Return [x, y] of the center of cell containing provided text 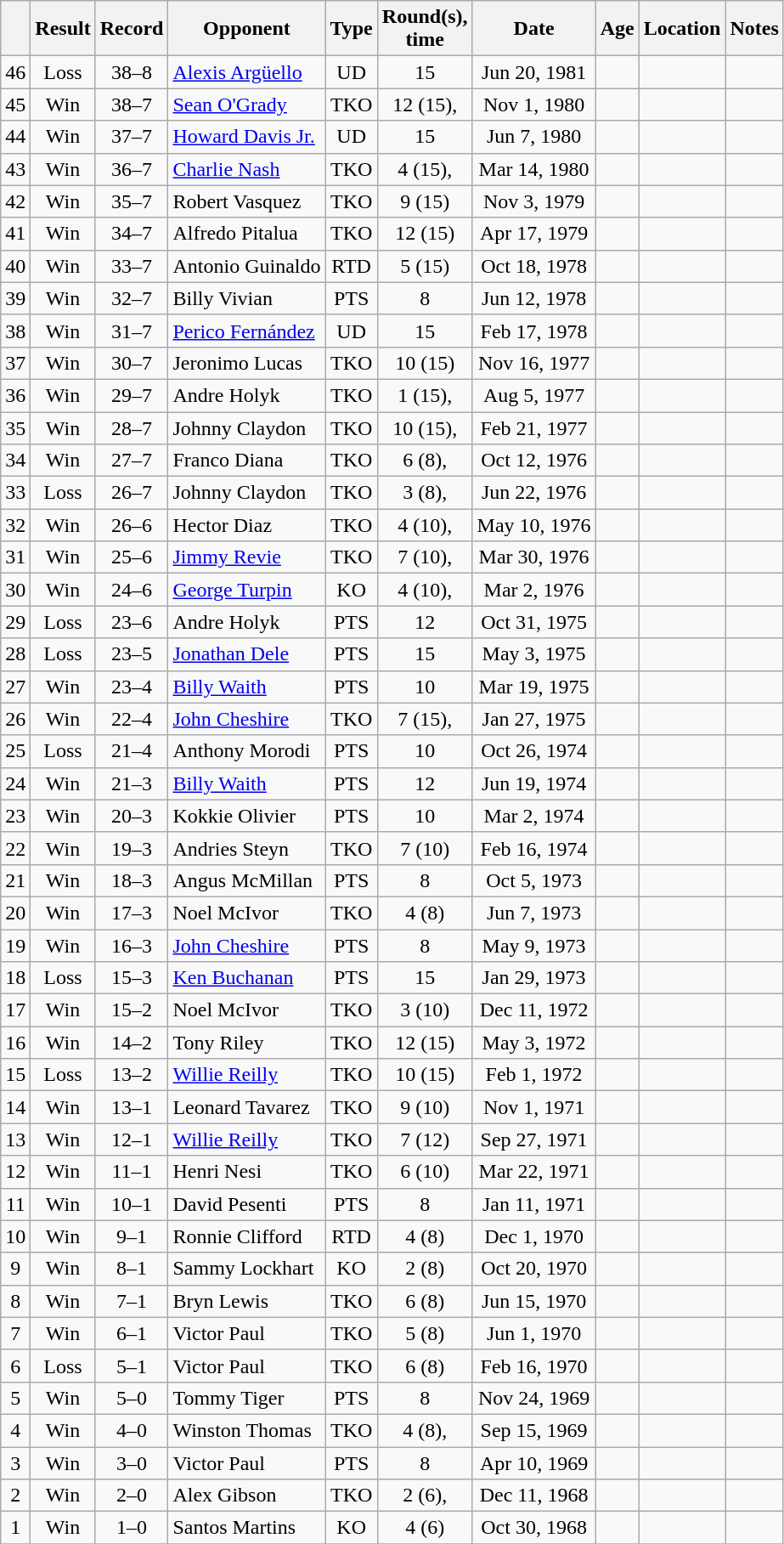
Jun 1, 1970 [533, 1333]
41 [15, 234]
Feb 1, 1972 [533, 1075]
Angus McMillan [246, 880]
3 (10) [425, 1010]
Location [682, 29]
Sammy Lockhart [246, 1269]
Oct 5, 1973 [533, 880]
Round(s),time [425, 29]
45 [15, 105]
Oct 12, 1976 [533, 461]
1 [15, 1528]
7–1 [132, 1301]
Antonio Guinaldo [246, 266]
Notes [754, 29]
Jeronimo Lucas [246, 363]
Jonathan Dele [246, 654]
Nov 3, 1979 [533, 201]
9 (15) [425, 201]
8–1 [132, 1269]
7 (15), [425, 719]
May 3, 1975 [533, 654]
Ken Buchanan [246, 978]
23–4 [132, 687]
28–7 [132, 427]
30 [15, 590]
Robert Vasquez [246, 201]
Nov 1, 1971 [533, 1107]
40 [15, 266]
17 [15, 1010]
May 3, 1972 [533, 1043]
2 (8) [425, 1269]
George Turpin [246, 590]
21–3 [132, 783]
23 [15, 816]
Winston Thomas [246, 1430]
13 [15, 1140]
Tommy Tiger [246, 1398]
14–2 [132, 1043]
Feb 16, 1970 [533, 1366]
4 (15), [425, 169]
16–3 [132, 946]
Oct 31, 1975 [533, 622]
32–7 [132, 298]
29–7 [132, 395]
Kokkie Olivier [246, 816]
13–2 [132, 1075]
3 (8), [425, 493]
Jan 29, 1973 [533, 978]
Dec 11, 1968 [533, 1496]
34 [15, 461]
Opponent [246, 29]
Jan 27, 1975 [533, 719]
Feb 16, 1974 [533, 848]
Jun 15, 1970 [533, 1301]
Oct 20, 1970 [533, 1269]
Billy Vivian [246, 298]
26–7 [132, 493]
36 [15, 395]
22 [15, 848]
4 (8), [425, 1430]
38 [15, 331]
Santos Martins [246, 1528]
11 [15, 1204]
Date [533, 29]
34–7 [132, 234]
Result [63, 29]
Oct 26, 1974 [533, 751]
Aug 5, 1977 [533, 395]
5 [15, 1398]
Jun 22, 1976 [533, 493]
3 [15, 1462]
19 [15, 946]
31–7 [132, 331]
10–1 [132, 1204]
Feb 17, 1978 [533, 331]
17–3 [132, 913]
25–6 [132, 557]
37 [15, 363]
Sep 15, 1969 [533, 1430]
6–1 [132, 1333]
15–3 [132, 978]
Howard Davis Jr. [246, 137]
Anthony Morodi [246, 751]
25 [15, 751]
4 (6) [425, 1528]
Ronnie Clifford [246, 1236]
Jun 19, 1974 [533, 783]
Jun 7, 1973 [533, 913]
23–6 [132, 622]
5 (8) [425, 1333]
5 (15) [425, 266]
46 [15, 72]
30–7 [132, 363]
38–8 [132, 72]
Mar 30, 1976 [533, 557]
1 (15), [425, 395]
31 [15, 557]
Nov 24, 1969 [533, 1398]
29 [15, 622]
18 [15, 978]
20 [15, 913]
27–7 [132, 461]
6 (10) [425, 1172]
David Pesenti [246, 1204]
21–4 [132, 751]
16 [15, 1043]
Alexis Argüello [246, 72]
14 [15, 1107]
36–7 [132, 169]
5–0 [132, 1398]
24 [15, 783]
Hector Diaz [246, 525]
Jun 20, 1981 [533, 72]
Apr 17, 1979 [533, 234]
33–7 [132, 266]
Dec 11, 1972 [533, 1010]
38–7 [132, 105]
20–3 [132, 816]
Andries Steyn [246, 848]
Jan 11, 1971 [533, 1204]
15–2 [132, 1010]
Sep 27, 1971 [533, 1140]
11–1 [132, 1172]
5–1 [132, 1366]
Mar 14, 1980 [533, 169]
Alfredo Pitalua [246, 234]
7 (10), [425, 557]
Tony Riley [246, 1043]
1–0 [132, 1528]
Henri Nesi [246, 1172]
44 [15, 137]
19–3 [132, 848]
Jun 12, 1978 [533, 298]
Nov 1, 1980 [533, 105]
28 [15, 654]
Mar 2, 1976 [533, 590]
Apr 10, 1969 [533, 1462]
2 (6), [425, 1496]
6 [15, 1366]
2–0 [132, 1496]
3–0 [132, 1462]
Perico Fernández [246, 331]
Oct 30, 1968 [533, 1528]
May 9, 1973 [533, 946]
Oct 18, 1978 [533, 266]
12–1 [132, 1140]
Type [352, 29]
6 (8), [425, 461]
Sean O'Grady [246, 105]
Alex Gibson [246, 1496]
9 [15, 1269]
Franco Diana [246, 461]
Leonard Tavarez [246, 1107]
18–3 [132, 880]
33 [15, 493]
42 [15, 201]
4–0 [132, 1430]
26–6 [132, 525]
Mar 19, 1975 [533, 687]
43 [15, 169]
Mar 22, 1971 [533, 1172]
Dec 1, 1970 [533, 1236]
12 (15), [425, 105]
9 (10) [425, 1107]
27 [15, 687]
Feb 21, 1977 [533, 427]
37–7 [132, 137]
Charlie Nash [246, 169]
Record [132, 29]
Jimmy Revie [246, 557]
Age [617, 29]
35 [15, 427]
10 (15), [425, 427]
35–7 [132, 201]
24–6 [132, 590]
22–4 [132, 719]
May 10, 1976 [533, 525]
13–1 [132, 1107]
39 [15, 298]
2 [15, 1496]
Jun 7, 1980 [533, 137]
Nov 16, 1977 [533, 363]
23–5 [132, 654]
7 (12) [425, 1140]
32 [15, 525]
4 [15, 1430]
7 (10) [425, 848]
9–1 [132, 1236]
Mar 2, 1974 [533, 816]
21 [15, 880]
7 [15, 1333]
26 [15, 719]
Bryn Lewis [246, 1301]
